Output the [x, y] coordinate of the center of the cell containing the given text.  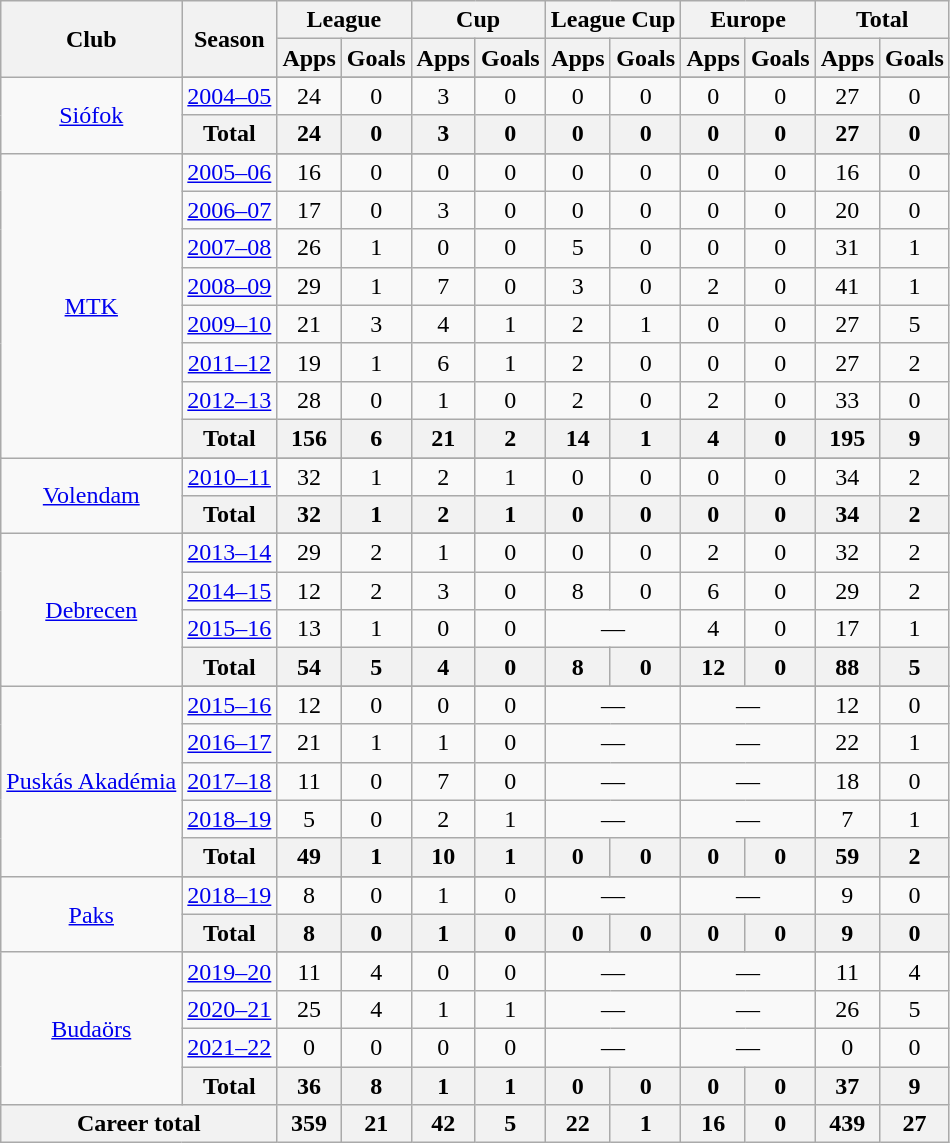
37 [847, 1085]
2019–20 [230, 971]
Paks [92, 914]
2014–15 [230, 591]
49 [309, 857]
2017–18 [230, 781]
2010–11 [230, 477]
2005–06 [230, 172]
Season [230, 39]
2012–13 [230, 400]
41 [847, 286]
19 [309, 362]
2004–05 [230, 96]
59 [847, 857]
2021–22 [230, 1047]
2020–21 [230, 1009]
2011–12 [230, 362]
2008–09 [230, 286]
36 [309, 1085]
20 [847, 210]
Budaörs [92, 1028]
31 [847, 248]
Debrecen [92, 610]
33 [847, 400]
18 [847, 781]
2007–08 [230, 248]
25 [309, 1009]
13 [309, 629]
42 [443, 1124]
28 [309, 400]
10 [443, 857]
Volendam [92, 496]
54 [309, 667]
League [344, 20]
359 [309, 1124]
195 [847, 438]
Career total [139, 1124]
Cup [478, 20]
88 [847, 667]
League Cup [613, 20]
2009–10 [230, 324]
Puskás Akadémia [92, 781]
Club [92, 39]
MTK [92, 305]
2006–07 [230, 210]
Siófok [92, 115]
2013–14 [230, 553]
439 [847, 1124]
156 [309, 438]
14 [578, 438]
2016–17 [230, 743]
Europe [748, 20]
